Return the [x, y] coordinate for the center point of the cell that contains the specified text.  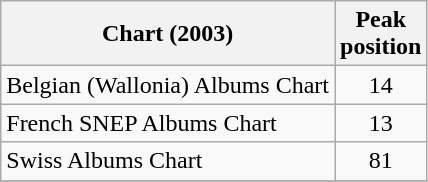
14 [380, 85]
Peakposition [380, 34]
Swiss Albums Chart [168, 161]
13 [380, 123]
Belgian (Wallonia) Albums Chart [168, 85]
81 [380, 161]
French SNEP Albums Chart [168, 123]
Chart (2003) [168, 34]
